Return the (x, y) coordinate for the center point of the cell that contains the specified text.  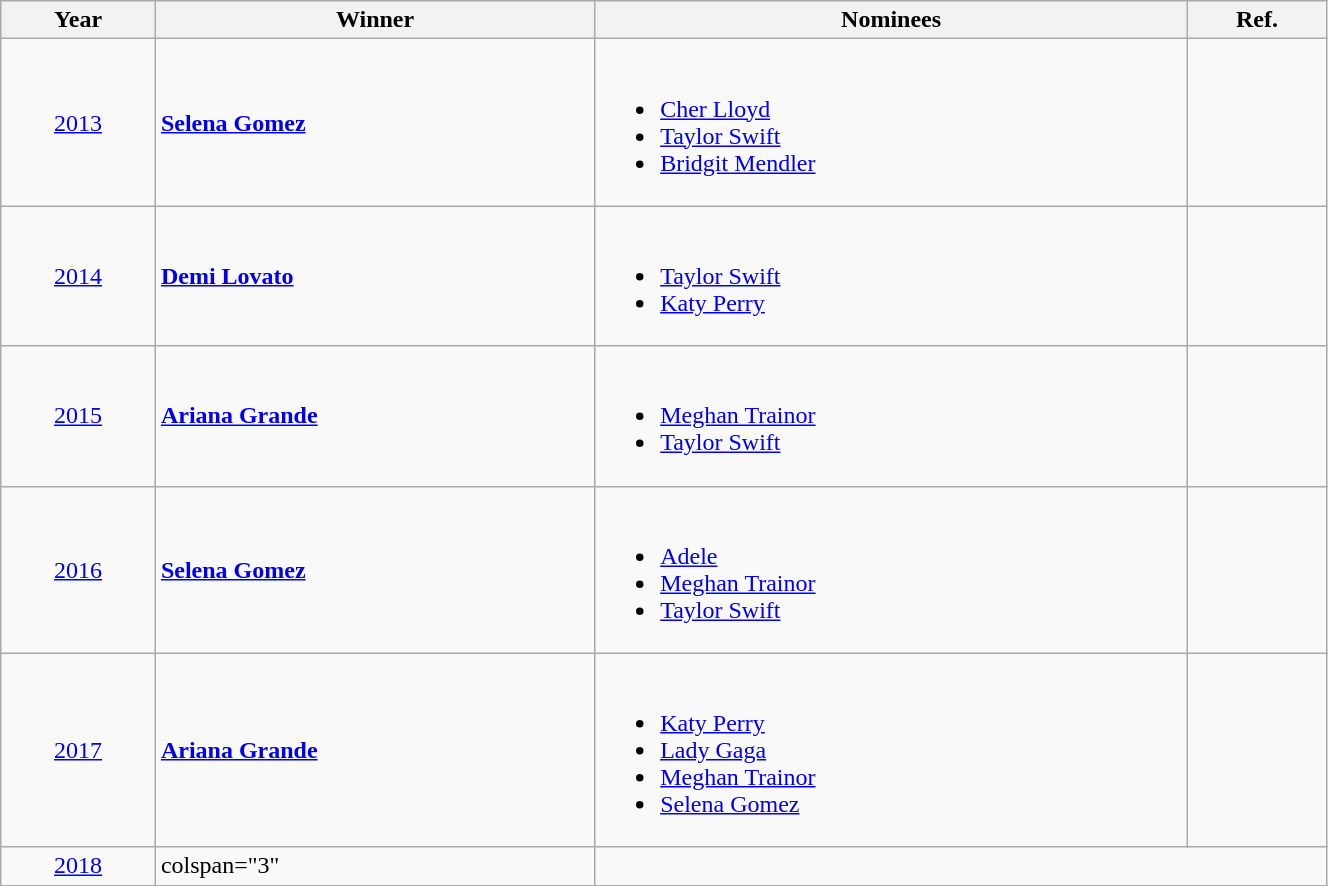
2014 (78, 276)
2018 (78, 866)
Year (78, 20)
Demi Lovato (374, 276)
2015 (78, 416)
Cher LloydTaylor SwiftBridgit Mendler (892, 122)
Taylor SwiftKaty Perry (892, 276)
2013 (78, 122)
Meghan TrainorTaylor Swift (892, 416)
AdeleMeghan TrainorTaylor Swift (892, 570)
Nominees (892, 20)
Katy PerryLady GagaMeghan TrainorSelena Gomez (892, 750)
Winner (374, 20)
colspan="3" (374, 866)
Ref. (1258, 20)
2017 (78, 750)
2016 (78, 570)
